Output the [x, y] coordinate of the center of the cell containing the given text.  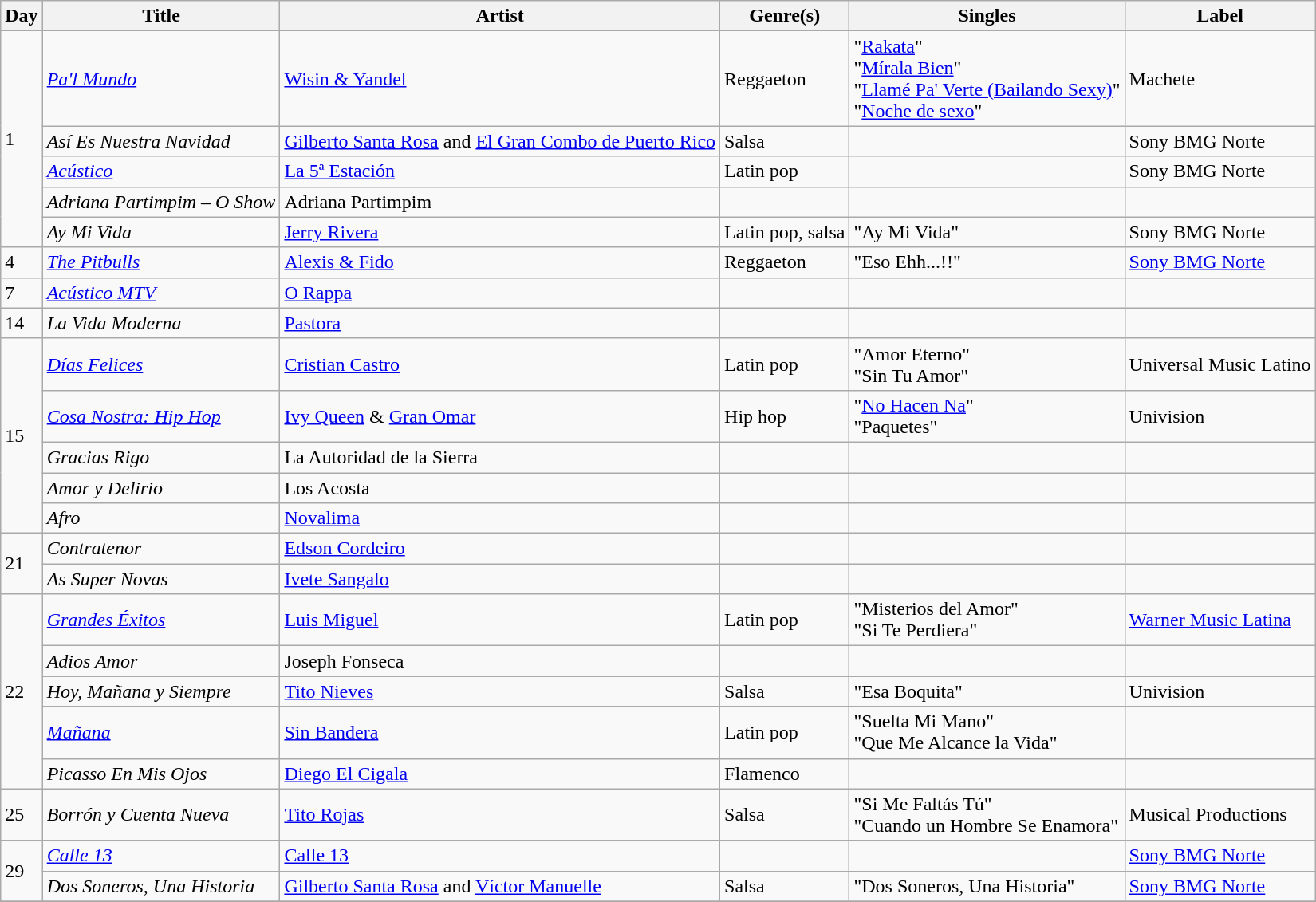
Dos Soneros, Una Historia [161, 886]
Ay Mi Vida [161, 232]
21 [22, 564]
29 [22, 871]
Label [1220, 16]
Grandes Éxitos [161, 620]
7 [22, 293]
Tito Nieves [500, 691]
Musical Productions [1220, 815]
Warner Music Latina [1220, 620]
Flamenco [785, 774]
Borrón y Cuenta Nueva [161, 815]
Adios Amor [161, 661]
Días Felices [161, 364]
Así Es Nuestra Navidad [161, 141]
Picasso En Mis Ojos [161, 774]
Machete [1220, 78]
"Rakata""Mírala Bien""Llamé Pa' Verte (Bailando Sexy)""Noche de sexo" [987, 78]
14 [22, 323]
Pastora [500, 323]
Gilberto Santa Rosa and El Gran Combo de Puerto Rico [500, 141]
As Super Novas [161, 579]
22 [22, 691]
"Amor Eterno""Sin Tu Amor" [987, 364]
Tito Rojas [500, 815]
La 5ª Estación [500, 171]
Latin pop, salsa [785, 232]
Contratenor [161, 549]
Los Acosta [500, 487]
Hoy, Mañana y Siempre [161, 691]
Alexis & Fido [500, 262]
Adriana Partimpim [500, 202]
Mañana [161, 732]
"Si Me Faltás Tú""Cuando un Hombre Se Enamora" [987, 815]
Day [22, 16]
Adriana Partimpim – O Show [161, 202]
"Ay Mi Vida" [987, 232]
"Esa Boquita" [987, 691]
Cristian Castro [500, 364]
Luis Miguel [500, 620]
Cosa Nostra: Hip Hop [161, 416]
"Eso Ehh...!!" [987, 262]
Title [161, 16]
Gilberto Santa Rosa and Víctor Manuelle [500, 886]
1 [22, 139]
Ivy Queen & Gran Omar [500, 416]
4 [22, 262]
"Suelta Mi Mano""Que Me Alcance la Vida" [987, 732]
Acústico MTV [161, 293]
Hip hop [785, 416]
Universal Music Latino [1220, 364]
La Vida Moderna [161, 323]
O Rappa [500, 293]
Artist [500, 16]
Edson Cordeiro [500, 549]
La Autoridad de la Sierra [500, 457]
Joseph Fonseca [500, 661]
Jerry Rivera [500, 232]
Sin Bandera [500, 732]
Genre(s) [785, 16]
"Dos Soneros, Una Historia" [987, 886]
"Misterios del Amor""Si Te Perdiera" [987, 620]
"No Hacen Na""Paquetes" [987, 416]
Acústico [161, 171]
15 [22, 435]
Gracias Rigo [161, 457]
Afro [161, 518]
Amor y Delirio [161, 487]
Singles [987, 16]
Pa'l Mundo [161, 78]
Novalima [500, 518]
Diego El Cigala [500, 774]
The Pitbulls [161, 262]
Ivete Sangalo [500, 579]
Wisin & Yandel [500, 78]
25 [22, 815]
